From the cell containing the given text, extract its center point as [x, y] coordinate. 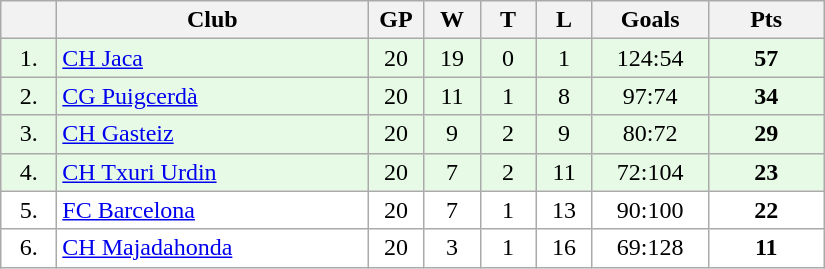
L [564, 20]
22 [766, 210]
124:54 [650, 58]
CG Puigcerdà [212, 96]
Goals [650, 20]
90:100 [650, 210]
72:104 [650, 172]
CH Txuri Urdin [212, 172]
57 [766, 58]
CH Jaca [212, 58]
0 [508, 58]
8 [564, 96]
80:72 [650, 134]
3. [29, 134]
3 [452, 248]
Club [212, 20]
16 [564, 248]
FC Barcelona [212, 210]
W [452, 20]
34 [766, 96]
69:128 [650, 248]
23 [766, 172]
19 [452, 58]
6. [29, 248]
1. [29, 58]
GP [396, 20]
CH Majadahonda [212, 248]
97:74 [650, 96]
5. [29, 210]
T [508, 20]
2. [29, 96]
29 [766, 134]
Pts [766, 20]
13 [564, 210]
4. [29, 172]
CH Gasteiz [212, 134]
